Pinpoint the cell where the given text exists, returning its (X, Y) midpoint coordinate. 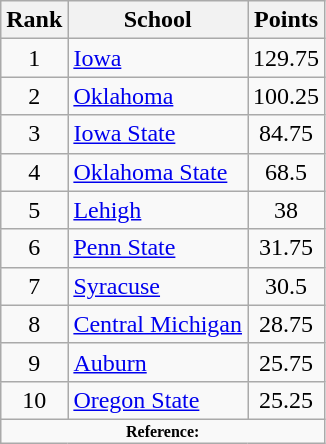
25.75 (286, 362)
1 (34, 58)
Lehigh (158, 210)
Rank (34, 20)
Auburn (158, 362)
8 (34, 324)
84.75 (286, 134)
Oklahoma (158, 96)
Reference: (163, 431)
68.5 (286, 172)
129.75 (286, 58)
Oklahoma State (158, 172)
100.25 (286, 96)
Points (286, 20)
31.75 (286, 248)
School (158, 20)
10 (34, 400)
2 (34, 96)
9 (34, 362)
Iowa State (158, 134)
4 (34, 172)
Central Michigan (158, 324)
3 (34, 134)
28.75 (286, 324)
30.5 (286, 286)
6 (34, 248)
Iowa (158, 58)
38 (286, 210)
25.25 (286, 400)
Penn State (158, 248)
5 (34, 210)
Oregon State (158, 400)
7 (34, 286)
Syracuse (158, 286)
